Search for the cell housing the specified text and yield its (x, y) center coordinate. 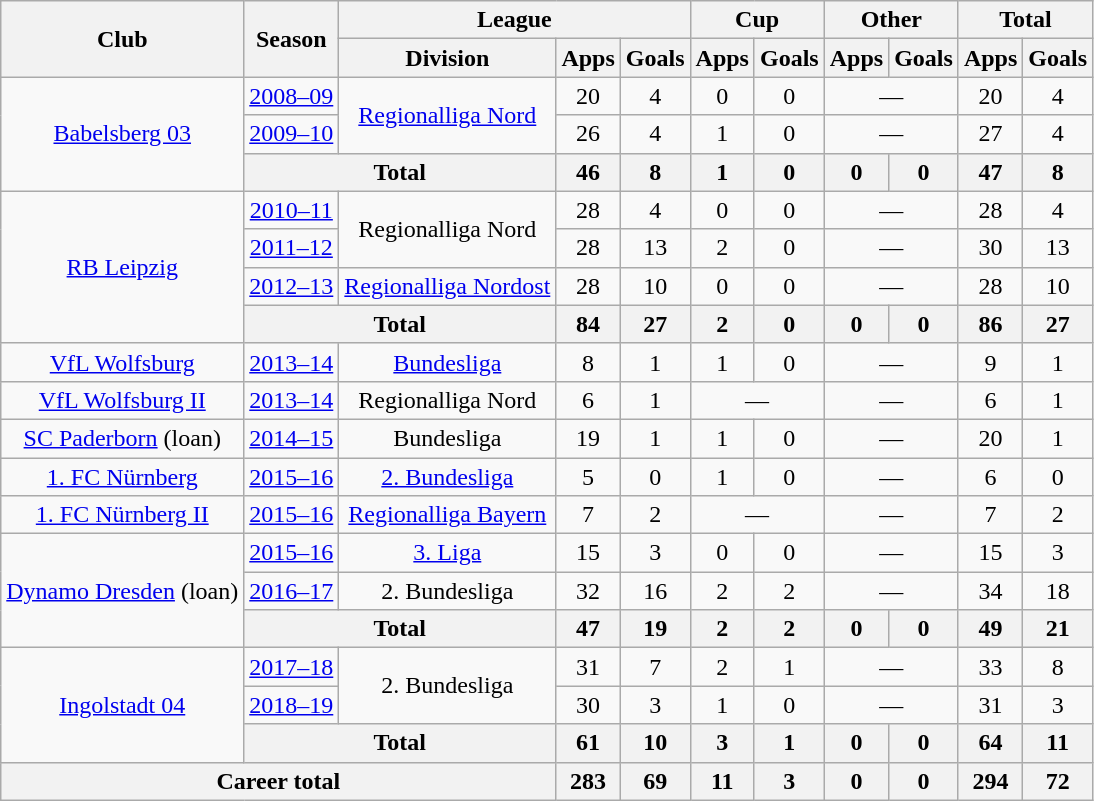
26 (588, 134)
Ingolstadt 04 (122, 705)
2012–13 (292, 286)
2016–17 (292, 591)
Club (122, 39)
VfL Wolfsburg (122, 362)
283 (588, 781)
1. FC Nürnberg (122, 477)
League (514, 20)
Babelsberg 03 (122, 134)
Cup (757, 20)
64 (990, 743)
2008–09 (292, 96)
RB Leipzig (122, 267)
46 (588, 172)
69 (655, 781)
84 (588, 324)
SC Paderborn (loan) (122, 438)
Career total (278, 781)
5 (588, 477)
Regionalliga Bayern (448, 515)
VfL Wolfsburg II (122, 400)
294 (990, 781)
34 (990, 591)
2017–18 (292, 667)
18 (1058, 591)
2018–19 (292, 705)
Regionalliga Nordost (448, 286)
72 (1058, 781)
1. FC Nürnberg II (122, 515)
49 (990, 629)
Division (448, 58)
33 (990, 667)
2014–15 (292, 438)
32 (588, 591)
Dynamo Dresden (loan) (122, 591)
86 (990, 324)
2009–10 (292, 134)
2011–12 (292, 248)
Season (292, 39)
9 (990, 362)
16 (655, 591)
61 (588, 743)
Other (891, 20)
2010–11 (292, 210)
3. Liga (448, 553)
21 (1058, 629)
